Return the [X, Y] coordinate for the center point of the cell that contains the specified text.  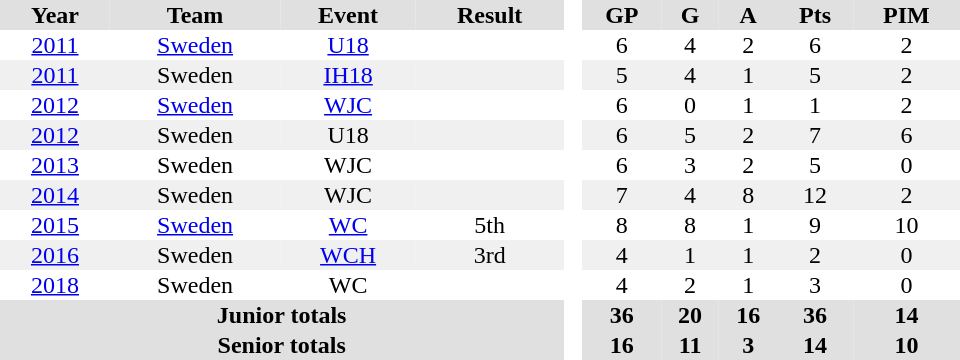
9 [814, 225]
Senior totals [282, 345]
PIM [906, 15]
2018 [55, 285]
2016 [55, 255]
2013 [55, 165]
Result [490, 15]
11 [690, 345]
Year [55, 15]
12 [814, 195]
GP [622, 15]
Pts [814, 15]
5th [490, 225]
A [748, 15]
Junior totals [282, 315]
2014 [55, 195]
Event [348, 15]
2015 [55, 225]
3rd [490, 255]
20 [690, 315]
G [690, 15]
Team [195, 15]
WCH [348, 255]
IH18 [348, 75]
